Locate the cell with the specified text and output its (x, y) center coordinate. 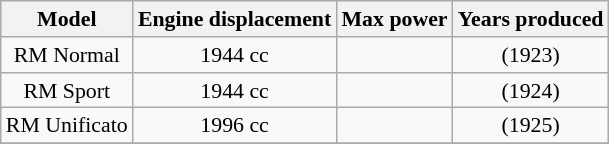
(1924) (531, 90)
(1925) (531, 125)
Years produced (531, 18)
(1923) (531, 54)
Engine displacement (235, 18)
RM Unificato (67, 125)
RM Normal (67, 54)
Max power (394, 18)
Model (67, 18)
1996 cc (235, 125)
RM Sport (67, 90)
